Identify which cell holds the provided text, then report its (x, y) central coordinate. 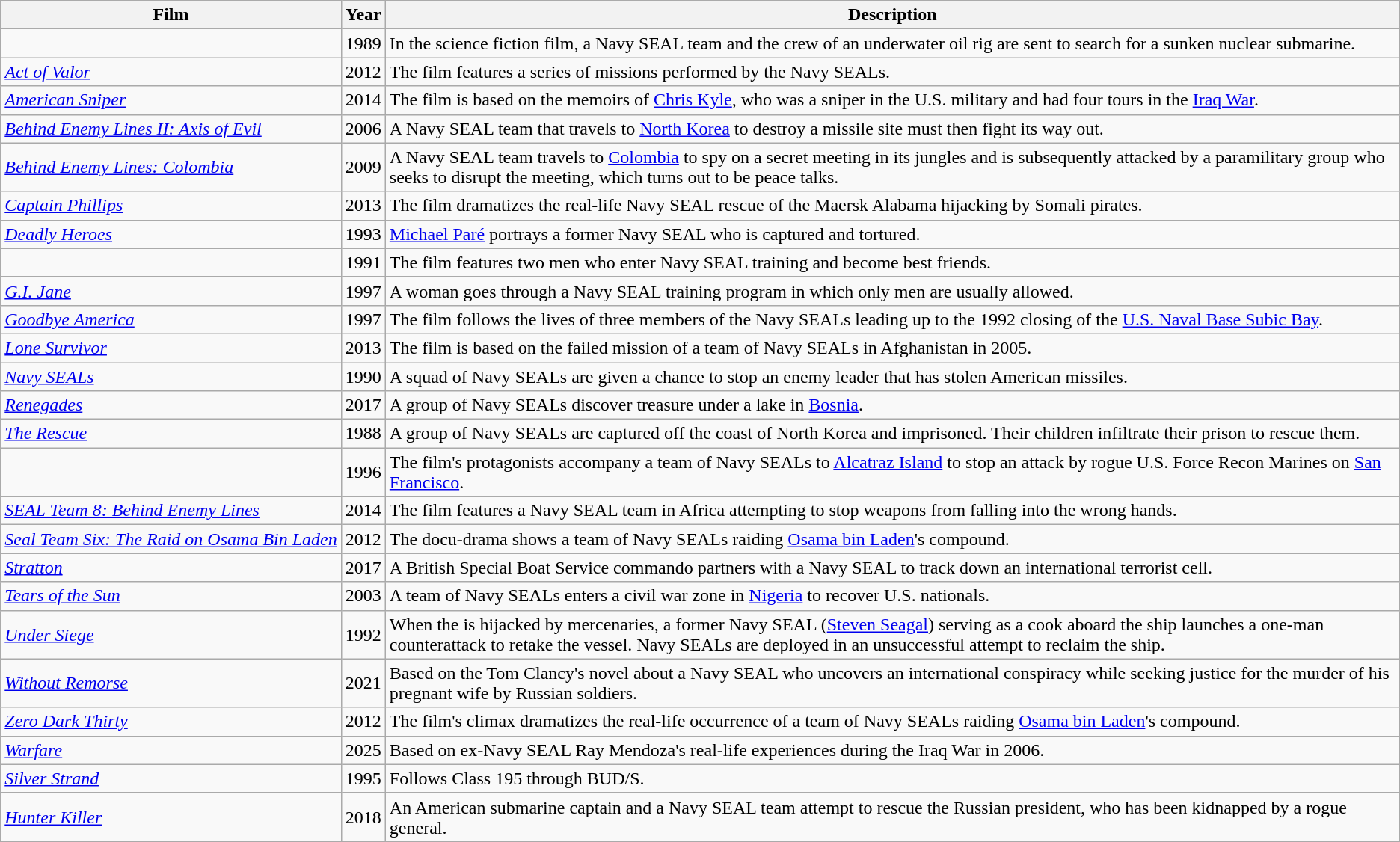
G.I. Jane (171, 291)
American Sniper (171, 100)
A squad of Navy SEALs are given a chance to stop an enemy leader that has stolen American missiles. (892, 376)
Description (892, 15)
Based on ex-Navy SEAL Ray Mendoza's real-life experiences during the Iraq War in 2006. (892, 750)
1991 (363, 262)
Hunter Killer (171, 817)
The film is based on the memoirs of Chris Kyle, who was a sniper in the U.S. military and had four tours in the Iraq War. (892, 100)
1990 (363, 376)
Navy SEALs (171, 376)
The film dramatizes the real-life Navy SEAL rescue of the Maersk Alabama hijacking by Somali pirates. (892, 206)
Seal Team Six: The Raid on Osama Bin Laden (171, 539)
1993 (363, 234)
Behind Enemy Lines: Colombia (171, 168)
Deadly Heroes (171, 234)
The Rescue (171, 434)
1989 (363, 43)
Captain Phillips (171, 206)
Stratton (171, 568)
A group of Navy SEALs discover treasure under a lake in Bosnia. (892, 405)
Goodbye America (171, 319)
The docu-drama shows a team of Navy SEALs raiding Osama bin Laden's compound. (892, 539)
A Navy SEAL team that travels to North Korea to destroy a missile site must then fight its way out. (892, 129)
Tears of the Sun (171, 596)
2025 (363, 750)
Without Remorse (171, 683)
Act of Valor (171, 72)
Year (363, 15)
2009 (363, 168)
An American submarine captain and a Navy SEAL team attempt to rescue the Russian president, who has been kidnapped by a rogue general. (892, 817)
SEAL Team 8: Behind Enemy Lines (171, 511)
The film is based on the failed mission of a team of Navy SEALs in Afghanistan in 2005. (892, 348)
1992 (363, 634)
2006 (363, 129)
The film features a Navy SEAL team in Africa attempting to stop weapons from falling into the wrong hands. (892, 511)
Warfare (171, 750)
2021 (363, 683)
Under Siege (171, 634)
Zero Dark Thirty (171, 722)
Behind Enemy Lines II: Axis of Evil (171, 129)
Silver Strand (171, 778)
A group of Navy SEALs are captured off the coast of North Korea and imprisoned. Their children infiltrate their prison to rescue them. (892, 434)
The film's climax dramatizes the real-life occurrence of a team of Navy SEALs raiding Osama bin Laden's compound. (892, 722)
A team of Navy SEALs enters a civil war zone in Nigeria to recover U.S. nationals. (892, 596)
Follows Class 195 through BUD/S. (892, 778)
The film follows the lives of three members of the Navy SEALs leading up to the 1992 closing of the U.S. Naval Base Subic Bay. (892, 319)
Lone Survivor (171, 348)
The film features two men who enter Navy SEAL training and become best friends. (892, 262)
Renegades (171, 405)
2018 (363, 817)
A British Special Boat Service commando partners with a Navy SEAL to track down an international terrorist cell. (892, 568)
1996 (363, 473)
Film (171, 15)
1995 (363, 778)
Michael Paré portrays a former Navy SEAL who is captured and tortured. (892, 234)
The film's protagonists accompany a team of Navy SEALs to Alcatraz Island to stop an attack by rogue U.S. Force Recon Marines on San Francisco. (892, 473)
2003 (363, 596)
1988 (363, 434)
In the science fiction film, a Navy SEAL team and the crew of an underwater oil rig are sent to search for a sunken nuclear submarine. (892, 43)
A woman goes through a Navy SEAL training program in which only men are usually allowed. (892, 291)
The film features a series of missions performed by the Navy SEALs. (892, 72)
